For the text-containing cell, return its midpoint in [X, Y] coordinate format. 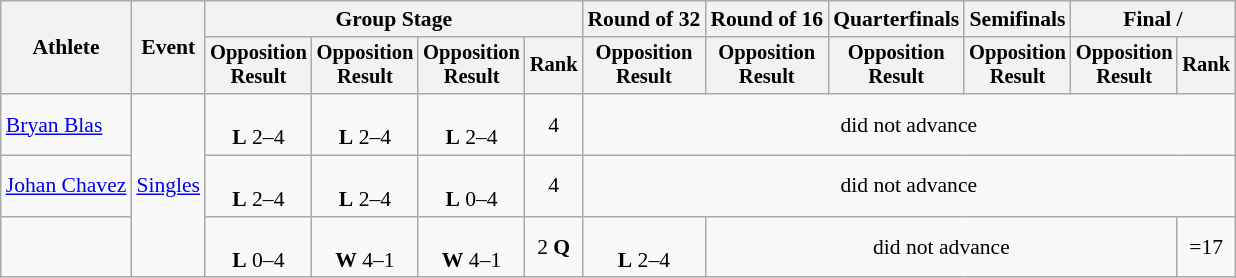
Round of 32 [644, 19]
2 Q [554, 248]
Group Stage [394, 19]
Final / [1153, 19]
Round of 16 [766, 19]
Event [168, 48]
Quarterfinals [896, 19]
=17 [1206, 248]
Johan Chavez [66, 186]
Singles [168, 186]
Bryan Blas [66, 124]
Semifinals [1018, 19]
Athlete [66, 48]
